Output the [x, y] coordinate of the center of the cell containing the given text.  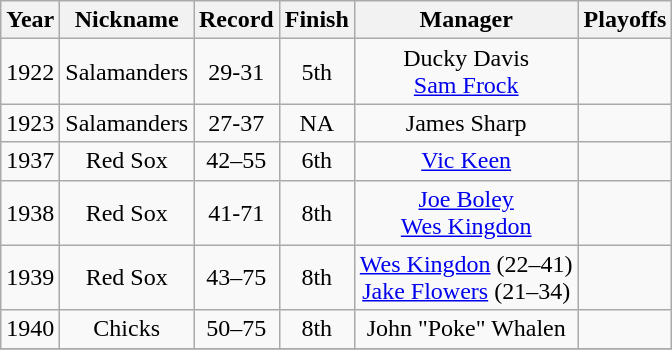
Record [237, 20]
50–75 [237, 329]
27-37 [237, 123]
29-31 [237, 72]
1940 [30, 329]
Wes Kingdon (22–41) Jake Flowers (21–34) [466, 278]
Finish [316, 20]
John "Poke" Whalen [466, 329]
5th [316, 72]
1922 [30, 72]
1937 [30, 161]
Nickname [127, 20]
Vic Keen [466, 161]
6th [316, 161]
Chicks [127, 329]
Ducky Davis Sam Frock [466, 72]
James Sharp [466, 123]
41-71 [237, 212]
1939 [30, 278]
42–55 [237, 161]
Year [30, 20]
Playoffs [625, 20]
1938 [30, 212]
NA [316, 123]
1923 [30, 123]
43–75 [237, 278]
Joe Boley Wes Kingdon [466, 212]
Manager [466, 20]
